Extract the [X, Y] coordinate from the center of the cell holding the provided text.  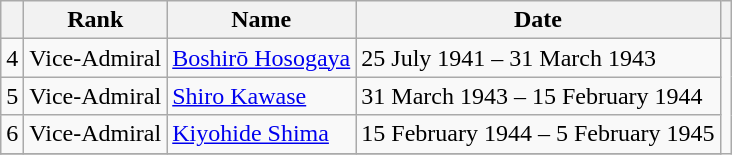
Date [538, 20]
5 [12, 96]
6 [12, 134]
Name [262, 20]
Shiro Kawase [262, 96]
Boshirō Hosogaya [262, 58]
4 [12, 58]
Kiyohide Shima [262, 134]
25 July 1941 – 31 March 1943 [538, 58]
Rank [96, 20]
15 February 1944 – 5 February 1945 [538, 134]
31 March 1943 – 15 February 1944 [538, 96]
